Detect which cell encompasses the target text, then output its (X, Y) center coordinate. 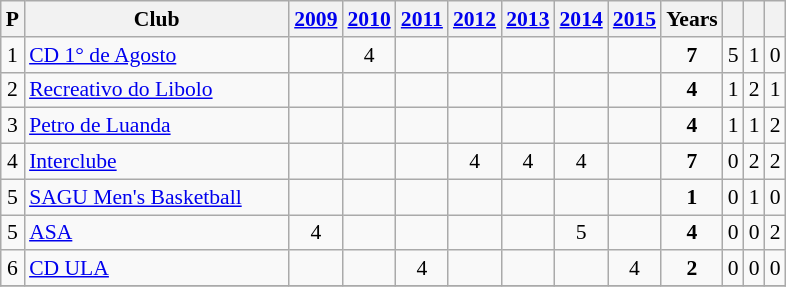
Interclube (156, 162)
2010 (368, 19)
3 (12, 126)
2015 (634, 19)
ASA (156, 233)
Recreativo do Libolo (156, 90)
CD 1° de Agosto (156, 55)
2011 (422, 19)
6 (12, 269)
CD ULA (156, 269)
Years (692, 19)
2009 (316, 19)
2012 (474, 19)
Petro de Luanda (156, 126)
SAGU Men's Basketball (156, 197)
P (12, 19)
2013 (528, 19)
2014 (582, 19)
Club (156, 19)
